Return [X, Y] of the center of cell containing provided text 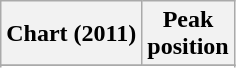
Chart (2011) [72, 34]
Peakposition [188, 34]
